Search for the cell housing the specified text and yield its (X, Y) center coordinate. 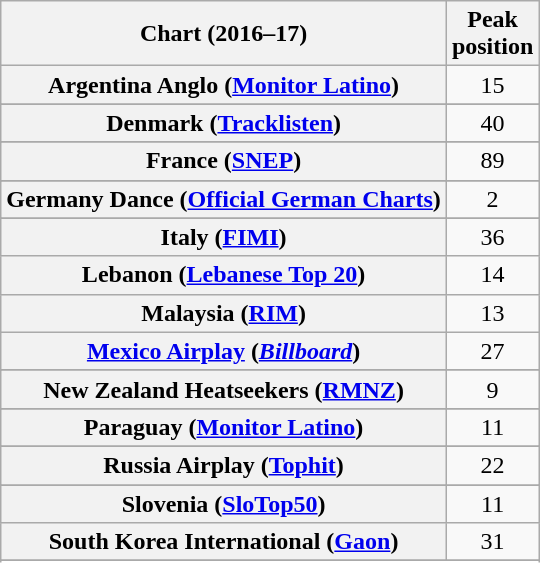
89 (492, 161)
2 (492, 199)
Denmark (Tracklisten) (224, 123)
Italy (FIMI) (224, 237)
Slovenia (SloTop50) (224, 503)
Argentina Anglo (Monitor Latino) (224, 85)
14 (492, 275)
Chart (2016–17) (224, 34)
13 (492, 313)
Malaysia (RIM) (224, 313)
France (SNEP) (224, 161)
New Zealand Heatseekers (RMNZ) (224, 389)
Paraguay (Monitor Latino) (224, 427)
9 (492, 389)
27 (492, 351)
40 (492, 123)
15 (492, 85)
Lebanon (Lebanese Top 20) (224, 275)
31 (492, 542)
Mexico Airplay (Billboard) (224, 351)
South Korea International (Gaon) (224, 542)
Peak position (492, 34)
36 (492, 237)
Germany Dance (Official German Charts) (224, 199)
22 (492, 465)
Russia Airplay (Tophit) (224, 465)
